Search for the cell housing the specified text and yield its (x, y) center coordinate. 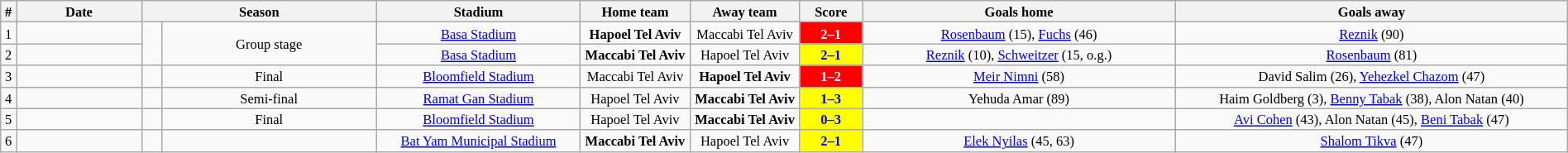
Season (259, 12)
Date (79, 12)
1–2 (831, 76)
Ramat Gan Stadium (478, 98)
Meir Nimni (58) (1019, 76)
Semi-final (269, 98)
Reznik (90) (1372, 33)
1–3 (831, 98)
Avi Cohen (43), Alon Natan (45), Beni Tabak (47) (1372, 119)
Reznik (10), Schweitzer (15, o.g.) (1019, 55)
Shalom Tikva (47) (1372, 141)
David Salim (26), Yehezkel Chazom (47) (1372, 76)
1 (8, 33)
0–3 (831, 119)
2 (8, 55)
Elek Nyilas (45, 63) (1019, 141)
Goals home (1019, 12)
Rosenbaum (81) (1372, 55)
Goals away (1372, 12)
Rosenbaum (15), Fuchs (46) (1019, 33)
3 (8, 76)
Yehuda Amar (89) (1019, 98)
Home team (635, 12)
Away team (744, 12)
4 (8, 98)
5 (8, 119)
Stadium (478, 12)
# (8, 12)
Group stage (269, 44)
Bat Yam Municipal Stadium (478, 141)
6 (8, 141)
Score (831, 12)
Haim Goldberg (3), Benny Tabak (38), Alon Natan (40) (1372, 98)
